Detect which cell encompasses the target text, then output its [x, y] center coordinate. 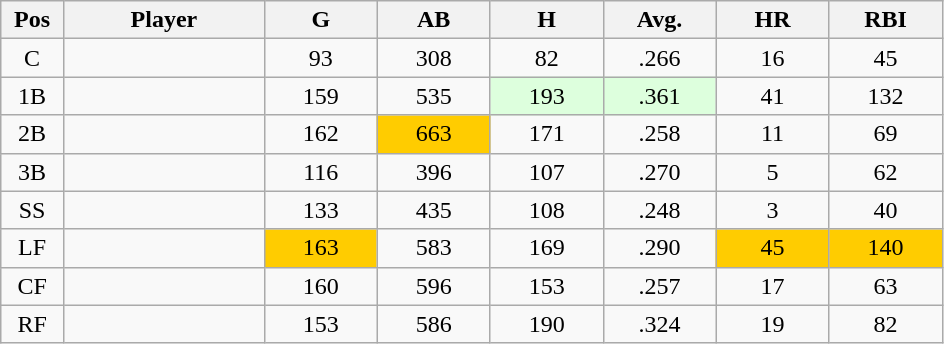
H [546, 20]
Pos [32, 20]
3 [772, 210]
.270 [660, 172]
16 [772, 58]
40 [886, 210]
HR [772, 20]
160 [320, 286]
116 [320, 172]
63 [886, 286]
AB [434, 20]
Avg. [660, 20]
435 [434, 210]
.361 [660, 96]
108 [546, 210]
.290 [660, 248]
596 [434, 286]
11 [772, 134]
19 [772, 324]
62 [886, 172]
2B [32, 134]
140 [886, 248]
.257 [660, 286]
1B [32, 96]
169 [546, 248]
69 [886, 134]
5 [772, 172]
159 [320, 96]
583 [434, 248]
133 [320, 210]
41 [772, 96]
162 [320, 134]
190 [546, 324]
CF [32, 286]
107 [546, 172]
93 [320, 58]
.258 [660, 134]
132 [886, 96]
535 [434, 96]
586 [434, 324]
Player [164, 20]
G [320, 20]
163 [320, 248]
.324 [660, 324]
RF [32, 324]
3B [32, 172]
308 [434, 58]
17 [772, 286]
.266 [660, 58]
C [32, 58]
171 [546, 134]
.248 [660, 210]
SS [32, 210]
193 [546, 96]
663 [434, 134]
RBI [886, 20]
LF [32, 248]
396 [434, 172]
